Output the (x, y) coordinate of the center of the cell containing the given text.  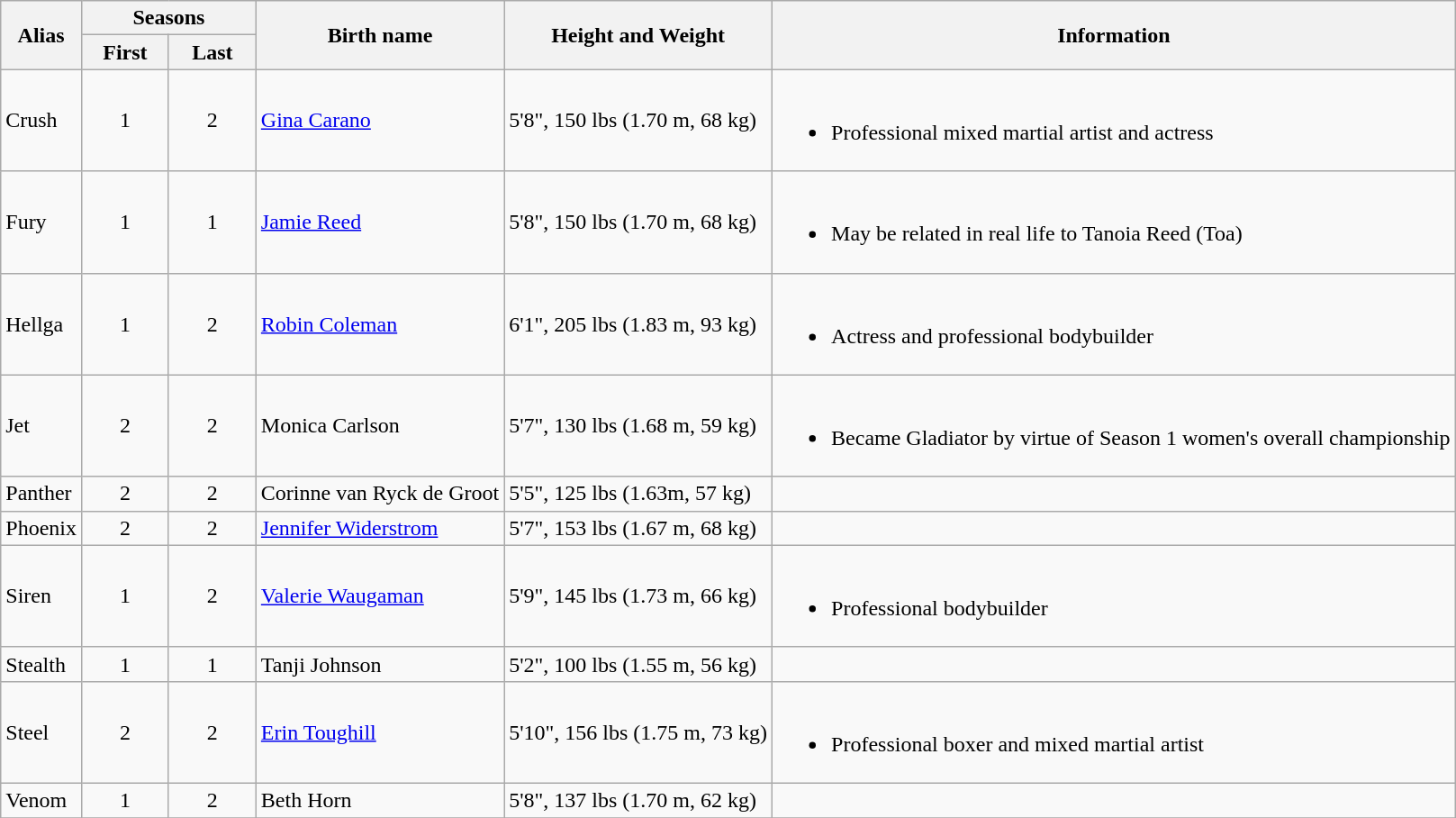
Stealth (41, 664)
Information (1115, 35)
Jennifer Widerstrom (380, 528)
Alias (41, 35)
5'10", 156 lbs (1.75 m, 73 kg) (638, 732)
Panther (41, 494)
Valerie Waugaman (380, 596)
Erin Toughill (380, 732)
Crush (41, 121)
Jamie Reed (380, 222)
5'9", 145 lbs (1.73 m, 66 kg) (638, 596)
Professional mixed martial artist and actress (1115, 121)
Professional boxer and mixed martial artist (1115, 732)
Robin Coleman (380, 324)
Seasons (168, 18)
May be related in real life to Tanoia Reed (Toa) (1115, 222)
Became Gladiator by virtue of Season 1 women's overall championship (1115, 425)
Jet (41, 425)
Hellga (41, 324)
5'5", 125 lbs (1.63m, 57 kg) (638, 494)
Gina Carano (380, 121)
5'8", 137 lbs (1.70 m, 62 kg) (638, 800)
First (124, 52)
6'1", 205 lbs (1.83 m, 93 kg) (638, 324)
Siren (41, 596)
Birth name (380, 35)
Last (213, 52)
Actress and professional bodybuilder (1115, 324)
5'7", 130 lbs (1.68 m, 59 kg) (638, 425)
Phoenix (41, 528)
5'7", 153 lbs (1.67 m, 68 kg) (638, 528)
Beth Horn (380, 800)
Steel (41, 732)
Tanji Johnson (380, 664)
Fury (41, 222)
Professional bodybuilder (1115, 596)
Venom (41, 800)
Height and Weight (638, 35)
Corinne van Ryck de Groot (380, 494)
5'2", 100 lbs (1.55 m, 56 kg) (638, 664)
Monica Carlson (380, 425)
